Provide the (X, Y) coordinate of the cell's center where the given text is located.  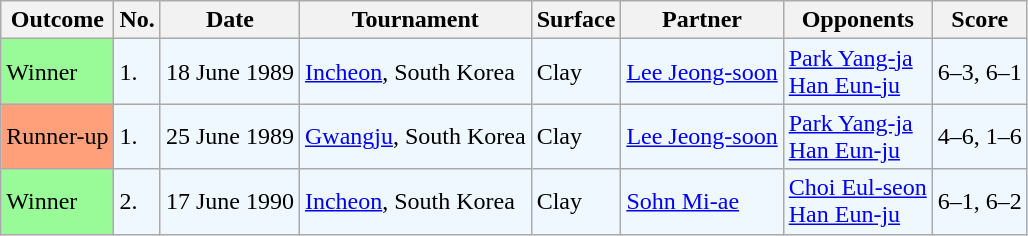
Partner (702, 20)
Tournament (415, 20)
Opponents (858, 20)
6–3, 6–1 (980, 72)
Outcome (58, 20)
6–1, 6–2 (980, 202)
No. (137, 20)
4–6, 1–6 (980, 136)
Score (980, 20)
Choi Eul-seon Han Eun-ju (858, 202)
Runner-up (58, 136)
Surface (576, 20)
25 June 1989 (230, 136)
2. (137, 202)
17 June 1990 (230, 202)
Sohn Mi-ae (702, 202)
18 June 1989 (230, 72)
Date (230, 20)
Gwangju, South Korea (415, 136)
